Provide the (x, y) coordinate of the cell's center where the given text is located.  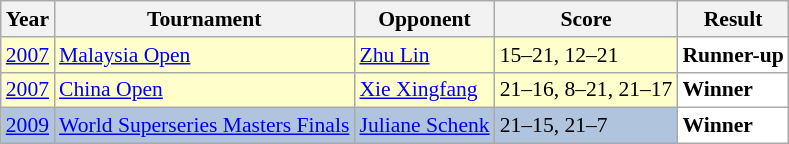
Xie Xingfang (424, 90)
Opponent (424, 19)
Runner-up (732, 55)
Zhu Lin (424, 55)
Result (732, 19)
21–15, 21–7 (586, 126)
21–16, 8–21, 21–17 (586, 90)
15–21, 12–21 (586, 55)
Year (28, 19)
Tournament (204, 19)
Score (586, 19)
Juliane Schenk (424, 126)
World Superseries Masters Finals (204, 126)
China Open (204, 90)
2009 (28, 126)
Malaysia Open (204, 55)
